Identify which cell holds the provided text, then report its (x, y) central coordinate. 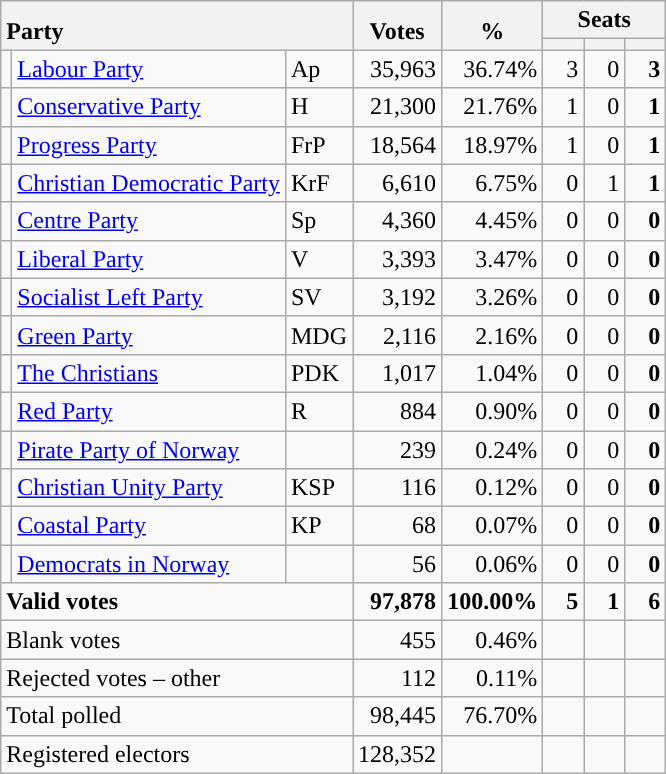
Christian Unity Party (149, 488)
6.75% (492, 183)
Party (177, 26)
Democrats in Norway (149, 564)
Labour Party (149, 69)
KrF (318, 183)
5 (564, 602)
6 (646, 602)
68 (398, 526)
Pirate Party of Norway (149, 449)
FrP (318, 145)
R (318, 411)
21,300 (398, 107)
112 (398, 678)
76.70% (492, 716)
Registered electors (177, 754)
116 (398, 488)
Coastal Party (149, 526)
3.47% (492, 259)
0.12% (492, 488)
0.90% (492, 411)
1.04% (492, 373)
97,878 (398, 602)
MDG (318, 335)
0.24% (492, 449)
4,360 (398, 221)
Ap (318, 69)
KSP (318, 488)
100.00% (492, 602)
0.11% (492, 678)
455 (398, 640)
0.07% (492, 526)
Conservative Party (149, 107)
Sp (318, 221)
H (318, 107)
Total polled (177, 716)
128,352 (398, 754)
98,445 (398, 716)
36.74% (492, 69)
The Christians (149, 373)
884 (398, 411)
18,564 (398, 145)
18.97% (492, 145)
Votes (398, 26)
Red Party (149, 411)
3,192 (398, 297)
Blank votes (177, 640)
Centre Party (149, 221)
4.45% (492, 221)
2,116 (398, 335)
Socialist Left Party (149, 297)
3.26% (492, 297)
35,963 (398, 69)
2.16% (492, 335)
21.76% (492, 107)
1,017 (398, 373)
Rejected votes – other (177, 678)
0.46% (492, 640)
239 (398, 449)
PDK (318, 373)
Progress Party (149, 145)
% (492, 26)
Christian Democratic Party (149, 183)
0.06% (492, 564)
Liberal Party (149, 259)
6,610 (398, 183)
Seats (604, 20)
Green Party (149, 335)
Valid votes (177, 602)
56 (398, 564)
KP (318, 526)
SV (318, 297)
V (318, 259)
3,393 (398, 259)
